Detect which cell encompasses the target text, then output its (X, Y) center coordinate. 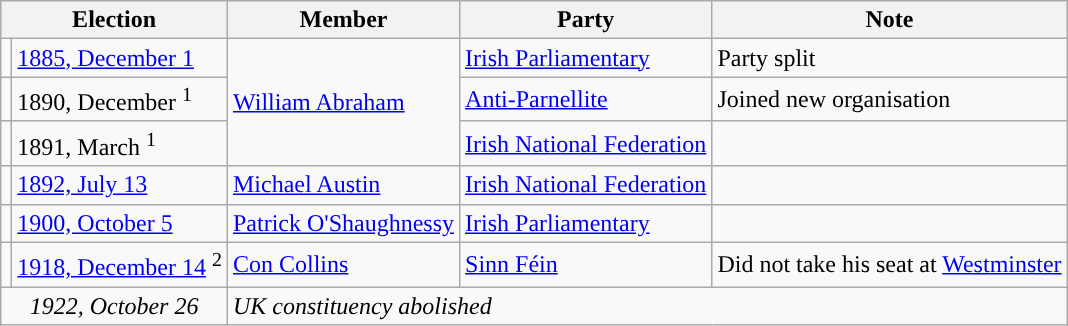
1891, March 1 (120, 144)
1922, October 26 (114, 306)
1900, October 5 (120, 223)
Joined new organisation (890, 100)
1885, December 1 (120, 58)
Did not take his seat at Westminster (890, 264)
1918, December 14 2 (120, 264)
Election (114, 20)
Party (586, 20)
1892, July 13 (120, 185)
Sinn Féin (586, 264)
Anti-Parnellite (586, 100)
Michael Austin (343, 185)
Patrick O'Shaughnessy (343, 223)
Con Collins (343, 264)
William Abraham (343, 102)
Member (343, 20)
UK constituency abolished (647, 306)
1890, December 1 (120, 100)
Party split (890, 58)
Note (890, 20)
